Identify which cell holds the provided text, then report its [X, Y] central coordinate. 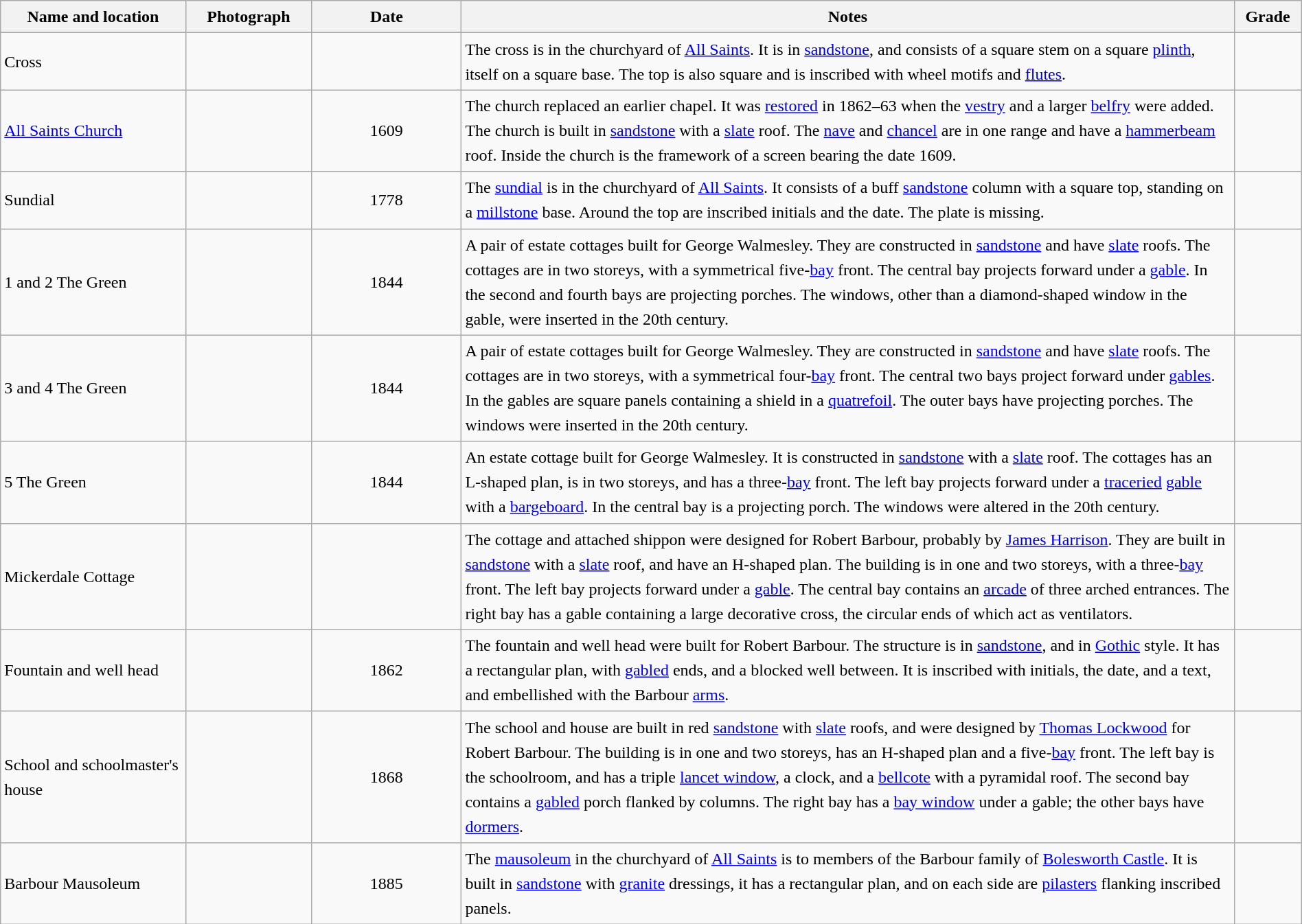
Barbour Mausoleum [93, 883]
All Saints Church [93, 130]
Cross [93, 62]
Sundial [93, 200]
Photograph [249, 16]
Date [387, 16]
5 The Green [93, 482]
Name and location [93, 16]
Grade [1268, 16]
1609 [387, 130]
1 and 2 The Green [93, 281]
1868 [387, 777]
Notes [847, 16]
1778 [387, 200]
Fountain and well head [93, 670]
1862 [387, 670]
1885 [387, 883]
School and schoolmaster's house [93, 777]
Mickerdale Cottage [93, 577]
3 and 4 The Green [93, 389]
